Find where the given text appears and provide that cell's center as (X, Y) coordinate. 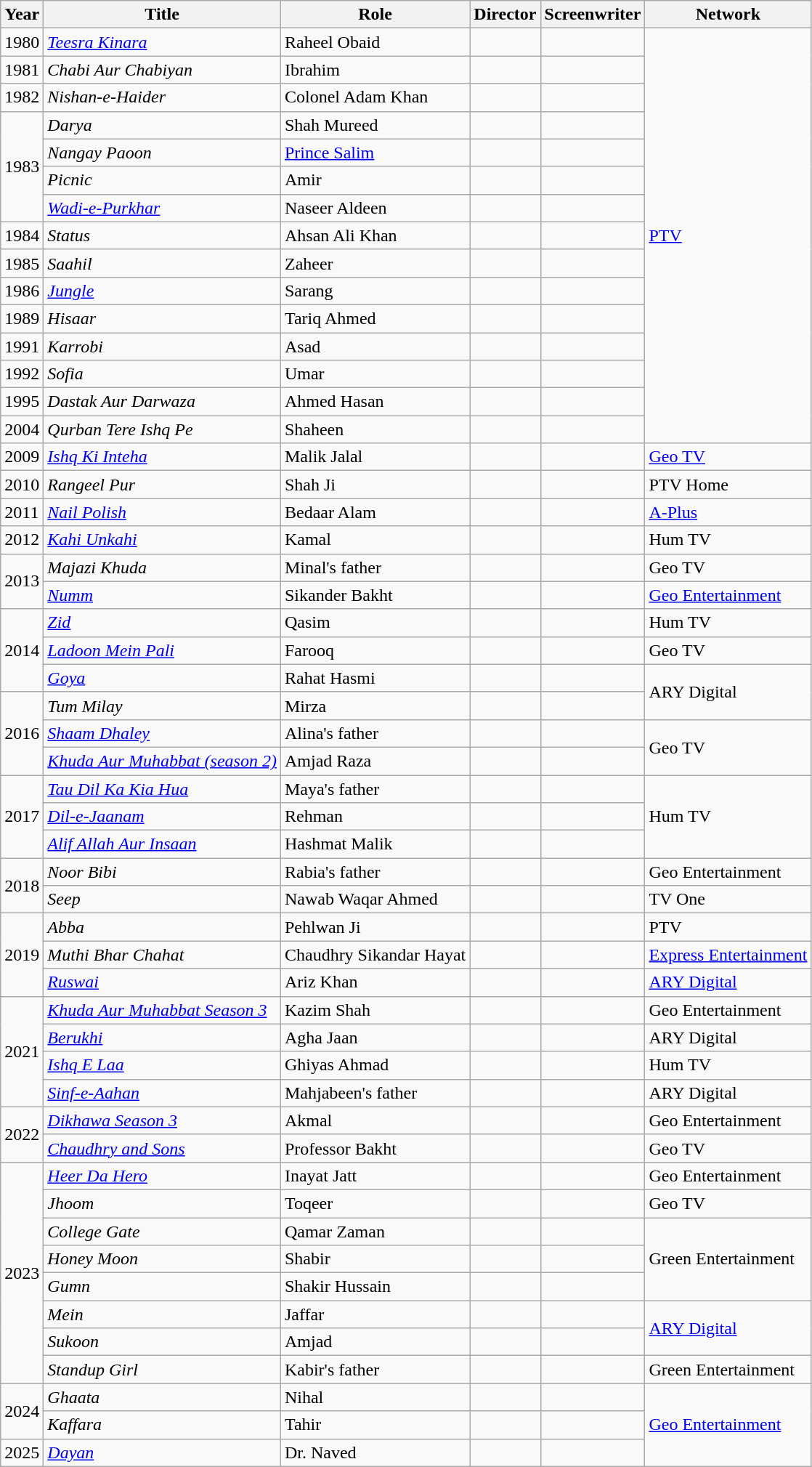
Ishq Ki Inteha (163, 457)
Kahi Unkahi (163, 540)
1991 (22, 347)
Shah Mureed (375, 125)
Kazim Shah (375, 1010)
Shakir Hussain (375, 1287)
2017 (22, 816)
Tariq Ahmed (375, 318)
Kabir's father (375, 1370)
1983 (22, 166)
2025 (22, 1452)
Picnic (163, 180)
Majazi Khuda (163, 567)
Chaudhry Sikandar Hayat (375, 955)
Director (506, 15)
Dayan (163, 1452)
Naseer Aldeen (375, 208)
PTV Home (728, 485)
Jhoom (163, 1203)
Khuda Aur Muhabbat Season 3 (163, 1010)
Sofia (163, 374)
Shabir (375, 1259)
Shaam Dhaley (163, 733)
Ariz Khan (375, 982)
2023 (22, 1272)
Screenwriter (593, 15)
Year (22, 15)
Title (163, 15)
Raheel Obaid (375, 42)
1981 (22, 70)
Ishq E Laa (163, 1065)
Rangeel Pur (163, 485)
Goya (163, 678)
2014 (22, 650)
Asad (375, 347)
Abba (163, 927)
Rehman (375, 817)
Qasim (375, 623)
Ahmed Hasan (375, 402)
Darya (163, 125)
Kamal (375, 540)
Chabi Aur Chabiyan (163, 70)
Standup Girl (163, 1370)
Umar (375, 374)
Pehlwan Ji (375, 927)
Ahsan Ali Khan (375, 235)
2022 (22, 1134)
Malik Jalal (375, 457)
Chaudhry and Sons (163, 1148)
Saahil (163, 263)
Wadi-e-Purkhar (163, 208)
Nihal (375, 1397)
Amjad Raza (375, 761)
Minal's father (375, 567)
2024 (22, 1411)
Maya's father (375, 788)
Dr. Naved (375, 1452)
2019 (22, 955)
Prince Salim (375, 153)
Dikhawa Season 3 (163, 1120)
Zaheer (375, 263)
Hashmat Malik (375, 844)
Jungle (163, 291)
1985 (22, 263)
Nail Polish (163, 512)
Kaffara (163, 1425)
Alina's father (375, 733)
Ruswai (163, 982)
2004 (22, 429)
Seep (163, 900)
Professor Bakht (375, 1148)
Nangay Paoon (163, 153)
Honey Moon (163, 1259)
2018 (22, 886)
Rabia's father (375, 872)
1995 (22, 402)
2010 (22, 485)
Ghiyas Ahmad (375, 1065)
Dastak Aur Darwaza (163, 402)
2011 (22, 512)
Toqeer (375, 1203)
1989 (22, 318)
1986 (22, 291)
Hisaar (163, 318)
Network (728, 15)
Teesra Kinara (163, 42)
Gumn (163, 1287)
Mahjabeen's father (375, 1093)
Muthi Bhar Chahat (163, 955)
1980 (22, 42)
Nishan-e-Haider (163, 97)
Sarang (375, 291)
2021 (22, 1051)
Shah Ji (375, 485)
Berukhi (163, 1038)
Sukoon (163, 1342)
TV One (728, 900)
A-Plus (728, 512)
Alif Allah Aur Insaan (163, 844)
Tum Milay (163, 706)
1982 (22, 97)
Qurban Tere Ishq Pe (163, 429)
Status (163, 235)
Tau Dil Ka Kia Hua (163, 788)
Qamar Zaman (375, 1232)
2016 (22, 733)
Heer Da Hero (163, 1176)
Ghaata (163, 1397)
Bedaar Alam (375, 512)
Ibrahim (375, 70)
Nawab Waqar Ahmed (375, 900)
2012 (22, 540)
2013 (22, 581)
Inayat Jatt (375, 1176)
Jaffar (375, 1314)
Zid (163, 623)
Akmal (375, 1120)
Rahat Hasmi (375, 678)
Dil-e-Jaanam (163, 817)
Ladoon Mein Pali (163, 650)
Agha Jaan (375, 1038)
Farooq (375, 650)
Khuda Aur Muhabbat (season 2) (163, 761)
Sikander Bakht (375, 595)
Mirza (375, 706)
Numm (163, 595)
Amjad (375, 1342)
Colonel Adam Khan (375, 97)
2009 (22, 457)
Karrobi (163, 347)
Express Entertainment (728, 955)
Tahir (375, 1425)
Noor Bibi (163, 872)
1984 (22, 235)
Amir (375, 180)
College Gate (163, 1232)
Role (375, 15)
Sinf-e-Aahan (163, 1093)
1992 (22, 374)
Mein (163, 1314)
Shaheen (375, 429)
